Capture the cell that displays the provided text and extract its (X, Y) central coordinate. 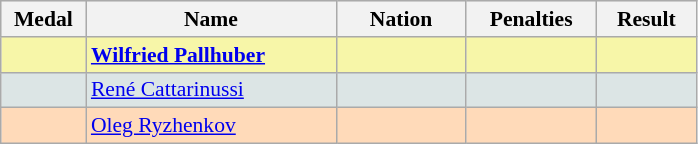
Nation (401, 19)
Medal (44, 19)
Wilfried Pallhuber (211, 55)
Oleg Ryzhenkov (211, 126)
Name (211, 19)
Penalties (531, 19)
Result (646, 19)
René Cattarinussi (211, 90)
